Capture the cell that displays the provided text and extract its (X, Y) central coordinate. 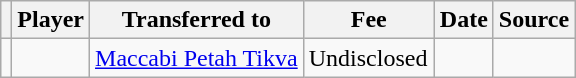
Date (464, 20)
Undisclosed (368, 58)
Source (534, 20)
Player (51, 20)
Transferred to (197, 20)
Maccabi Petah Tikva (197, 58)
Fee (368, 20)
